Extract the (x, y) coordinate from the center of the cell holding the provided text.  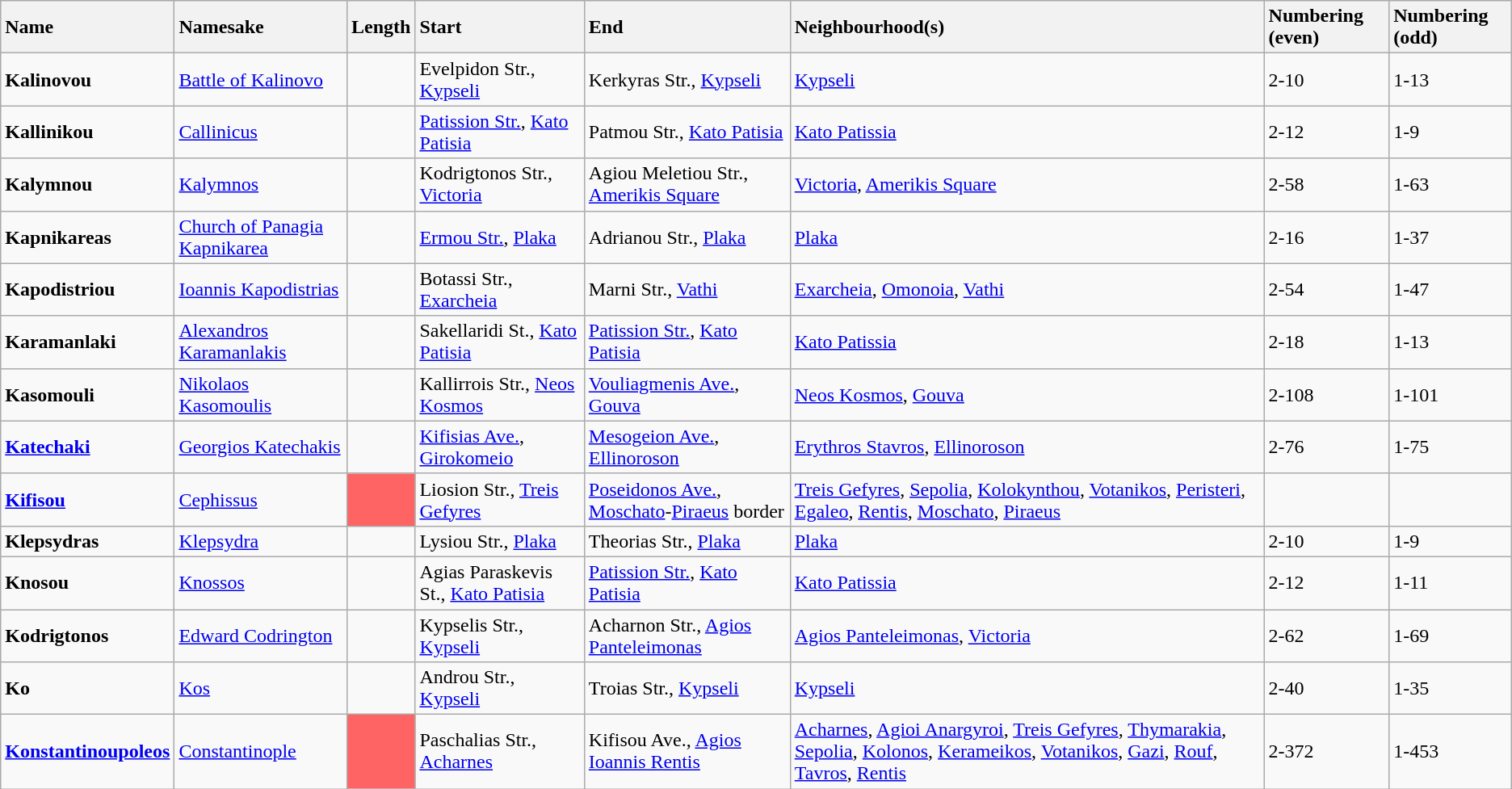
Ko (87, 688)
Katechaki (87, 447)
2-16 (1326, 237)
1-11 (1451, 583)
Knossos (261, 583)
Kallirrois Str., Neos Kosmos (499, 394)
Marni Str., Vathi (687, 289)
Vouliagmenis Ave., Gouva (687, 394)
Lysiou Str., Plaka (499, 541)
Kifisou (87, 499)
Poseidonos Ave., Moschato-Piraeus border (687, 499)
Kerkyras Str., Kypseli (687, 79)
Kalinovou (87, 79)
Agias Paraskevis St., Kato Patisia (499, 583)
Battle of Kalinovo (261, 79)
1-35 (1451, 688)
Constantinople (261, 752)
Mesogeion Ave., Ellinoroson (687, 447)
Troias Str., Kypseli (687, 688)
Neighbourhood(s) (1027, 27)
Kifisou Ave., Agios Ioannis Rentis (687, 752)
Botassi Str., Exarcheia (499, 289)
1-69 (1451, 635)
Kalymnos (261, 184)
Agiou Meletiou Str., Amerikis Square (687, 184)
Paschalias Str., Acharnes (499, 752)
Numbering (odd) (1451, 27)
Kapodistriou (87, 289)
1-63 (1451, 184)
2-58 (1326, 184)
Ioannis Kapodistrias (261, 289)
Kos (261, 688)
Georgios Katechakis (261, 447)
Acharnon Str., Agios Panteleimonas (687, 635)
Androu Str., Kypseli (499, 688)
Exarcheia, Omonoia, Vathi (1027, 289)
1-453 (1451, 752)
2-18 (1326, 342)
Erythros Stavros, Ellinoroson (1027, 447)
Cephissus (261, 499)
2-62 (1326, 635)
Liosion Str., Treis Gefyres (499, 499)
Length (380, 27)
Adrianou Str., Plaka (687, 237)
2-372 (1326, 752)
Kapnikareas (87, 237)
Sakellaridi St., Kato Patisia (499, 342)
Victoria, Amerikis Square (1027, 184)
Church of Panagia Kapnikarea (261, 237)
Name (87, 27)
2-76 (1326, 447)
Kasomouli (87, 394)
Ermou Str., Plaka (499, 237)
Start (499, 27)
Karamanlaki (87, 342)
Agios Panteleimonas, Victoria (1027, 635)
Treis Gefyres, Sepolia, Kolokynthou, Votanikos, Peristeri, Egaleo, Rentis, Moschato, Piraeus (1027, 499)
Namesake (261, 27)
2-54 (1326, 289)
Klepsydras (87, 541)
Callinicus (261, 132)
Theorias Str., Plaka (687, 541)
Patmou Str., Kato Patisia (687, 132)
1-101 (1451, 394)
Kallinikou (87, 132)
Numbering (even) (1326, 27)
1-37 (1451, 237)
Kypselis Str., Kypseli (499, 635)
Nikolaos Kasomoulis (261, 394)
Neos Kosmos, Gouva (1027, 394)
Kalymnou (87, 184)
1-47 (1451, 289)
Acharnes, Agioi Anargyroi, Treis Gefyres, Thymarakia, Sepolia, Kolonos, Kerameikos, Votanikos, Gazi, Rouf, Tavros, Rentis (1027, 752)
Konstantinoupoleos (87, 752)
2-108 (1326, 394)
Alexandros Karamanlakis (261, 342)
Klepsydra (261, 541)
Kodrigtonos Str., Victoria (499, 184)
Edward Codrington (261, 635)
End (687, 27)
2-40 (1326, 688)
Kifisias Ave., Girokomeio (499, 447)
Knosou (87, 583)
Kodrigtonos (87, 635)
1-75 (1451, 447)
Evelpidon Str., Kypseli (499, 79)
